Capture the cell that displays the provided text and extract its [x, y] central coordinate. 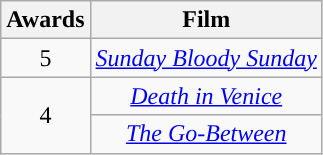
5 [46, 58]
Awards [46, 20]
4 [46, 115]
Death in Venice [206, 96]
Film [206, 20]
Sunday Bloody Sunday [206, 58]
The Go-Between [206, 134]
